Scan for the cell matching the given text and deliver its [x, y] coordinate at center. 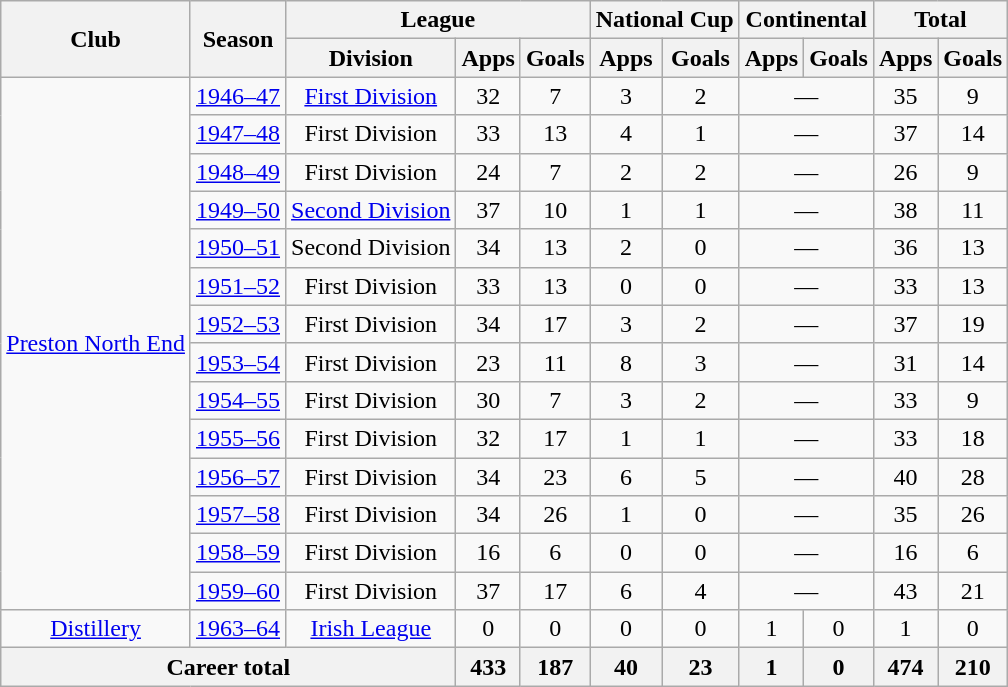
1954–55 [238, 400]
1958–59 [238, 553]
1955–56 [238, 438]
5 [701, 477]
8 [626, 362]
Preston North End [96, 344]
19 [973, 324]
League [438, 20]
1953–54 [238, 362]
187 [555, 667]
1947–48 [238, 134]
1946–47 [238, 96]
210 [973, 667]
28 [973, 477]
Division [371, 58]
10 [555, 210]
30 [488, 400]
Distillery [96, 629]
Club [96, 39]
1948–49 [238, 172]
Continental [806, 20]
1952–53 [238, 324]
21 [973, 591]
1957–58 [238, 515]
18 [973, 438]
31 [905, 362]
1959–60 [238, 591]
36 [905, 248]
1956–57 [238, 477]
1951–52 [238, 286]
1950–51 [238, 248]
Total [940, 20]
1949–50 [238, 210]
433 [488, 667]
Irish League [371, 629]
474 [905, 667]
24 [488, 172]
1963–64 [238, 629]
43 [905, 591]
Season [238, 39]
38 [905, 210]
Career total [228, 667]
National Cup [664, 20]
